Output the (X, Y) coordinate of the center of the cell containing the given text.  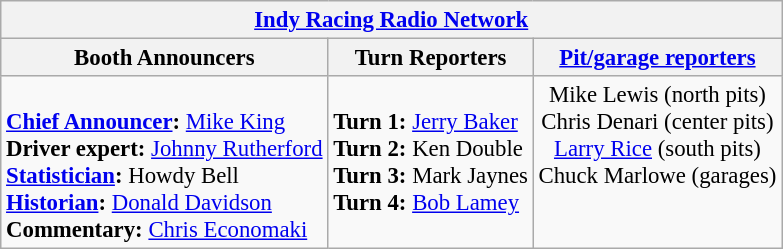
Indy Racing Radio Network (392, 20)
Turn 1: Jerry Baker Turn 2: Ken Double Turn 3: Mark Jaynes Turn 4: Bob Lamey (430, 162)
Chief Announcer: Mike King Driver expert: Johnny Rutherford Statistician: Howdy Bell Historian: Donald Davidson Commentary: Chris Economaki (164, 162)
Turn Reporters (430, 58)
Booth Announcers (164, 58)
Pit/garage reporters (657, 58)
Mike Lewis (north pits)Chris Denari (center pits)Larry Rice (south pits)Chuck Marlowe (garages) (657, 162)
